Identify which cell holds the provided text, then report its (X, Y) central coordinate. 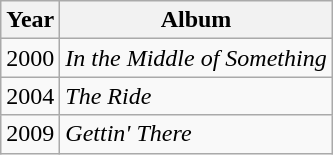
The Ride (196, 96)
2000 (30, 58)
2004 (30, 96)
Album (196, 20)
In the Middle of Something (196, 58)
2009 (30, 134)
Year (30, 20)
Gettin' There (196, 134)
